Provide the (X, Y) coordinate of the cell's center where the given text is located.  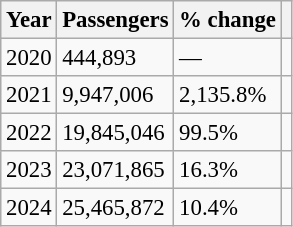
2,135.8% (228, 95)
Year (29, 20)
10.4% (228, 208)
99.5% (228, 133)
2023 (29, 170)
— (228, 58)
444,893 (116, 58)
% change (228, 20)
9,947,006 (116, 95)
Passengers (116, 20)
2021 (29, 95)
25,465,872 (116, 208)
2024 (29, 208)
2022 (29, 133)
19,845,046 (116, 133)
23,071,865 (116, 170)
2020 (29, 58)
16.3% (228, 170)
